Extract the (X, Y) coordinate from the center of the cell holding the provided text.  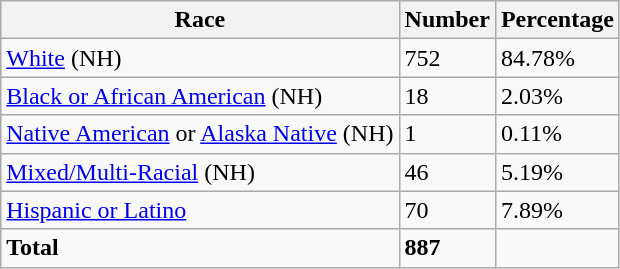
46 (447, 172)
Race (200, 20)
Total (200, 248)
2.03% (557, 96)
Number (447, 20)
0.11% (557, 134)
White (NH) (200, 58)
70 (447, 210)
752 (447, 58)
Black or African American (NH) (200, 96)
887 (447, 248)
84.78% (557, 58)
Mixed/Multi-Racial (NH) (200, 172)
7.89% (557, 210)
Native American or Alaska Native (NH) (200, 134)
5.19% (557, 172)
18 (447, 96)
1 (447, 134)
Percentage (557, 20)
Hispanic or Latino (200, 210)
